Locate the cell with the specified text and output its [x, y] center coordinate. 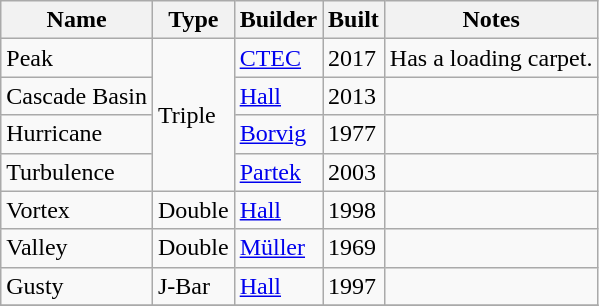
Name [77, 20]
Type [193, 20]
Notes [491, 20]
Peak [77, 58]
Cascade Basin [77, 96]
Gusty [77, 286]
2017 [354, 58]
Built [354, 20]
Triple [193, 115]
Turbulence [77, 172]
Valley [77, 248]
Partek [278, 172]
1969 [354, 248]
Borvig [278, 134]
Vortex [77, 210]
J-Bar [193, 286]
2013 [354, 96]
Hurricane [77, 134]
1977 [354, 134]
Müller [278, 248]
2003 [354, 172]
Has a loading carpet. [491, 58]
1997 [354, 286]
CTEC [278, 58]
1998 [354, 210]
Builder [278, 20]
